Return [X, Y] of the center of cell containing provided text 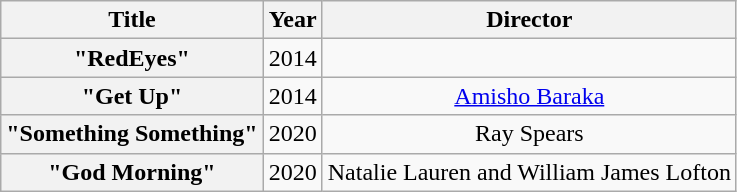
Year [292, 20]
Director [529, 20]
Title [132, 20]
Amisho Baraka [529, 96]
"Something Something" [132, 134]
Ray Spears [529, 134]
"RedEyes" [132, 58]
"Get Up" [132, 96]
Natalie Lauren and William James Lofton [529, 172]
"God Morning" [132, 172]
